Capture the cell that displays the provided text and extract its [X, Y] central coordinate. 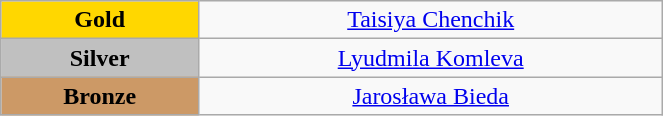
Taisiya Chenchik [431, 20]
Bronze [100, 96]
Gold [100, 20]
Lyudmila Komleva [431, 58]
Jarosława Bieda [431, 96]
Silver [100, 58]
